Locate the cell with the specified text and output its (X, Y) center coordinate. 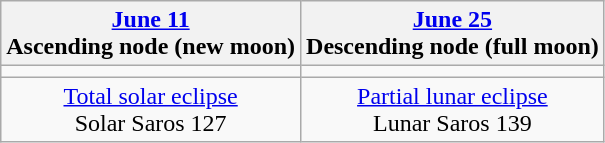
June 25Descending node (full moon) (453, 34)
Partial lunar eclipseLunar Saros 139 (453, 110)
June 11Ascending node (new moon) (151, 34)
Total solar eclipseSolar Saros 127 (151, 110)
